Detect which cell encompasses the target text, then output its (x, y) center coordinate. 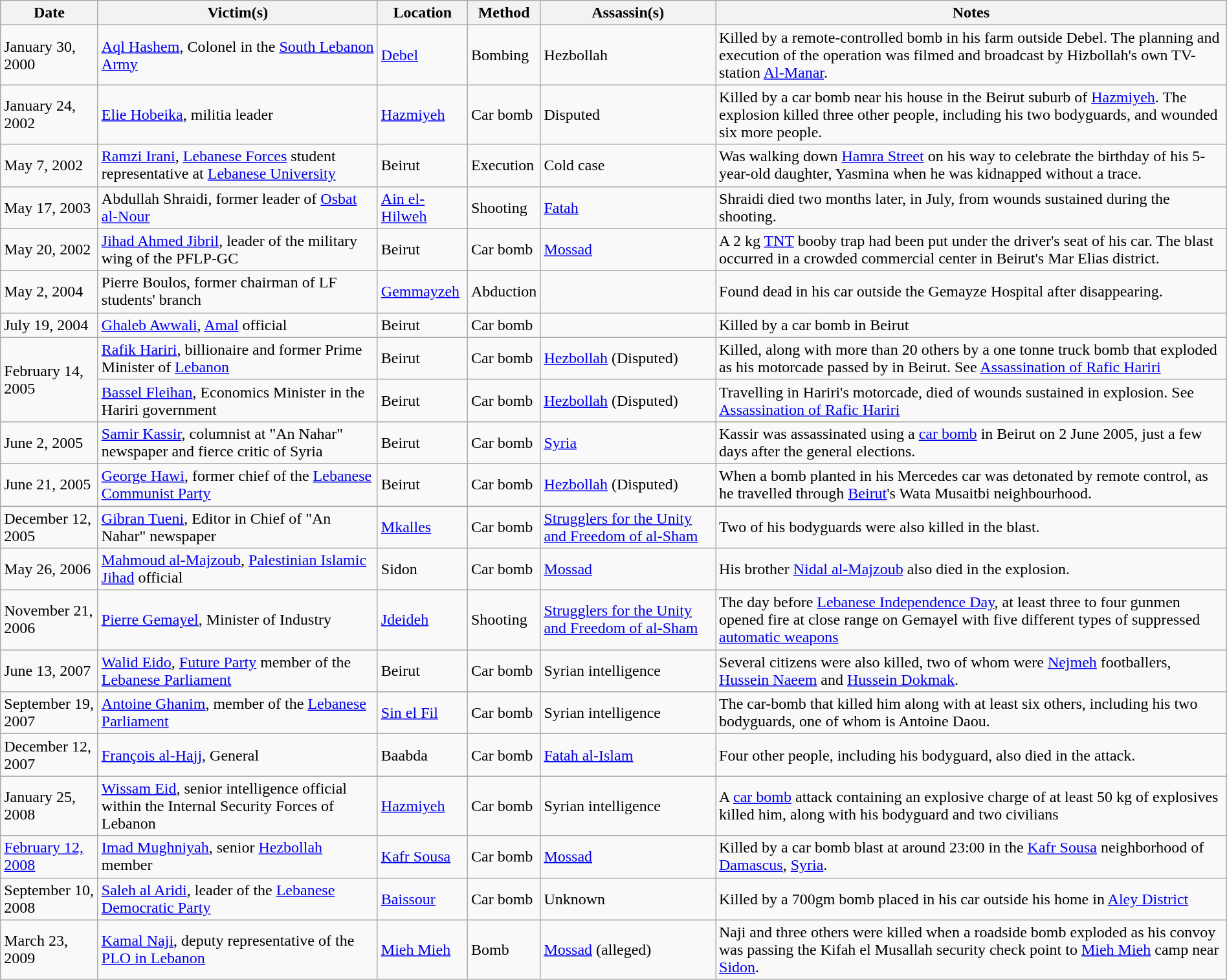
Sin el Fil (422, 713)
Jihad Ahmed Jibril, leader of the military wing of the PFLP-GC (238, 250)
December 12, 2005 (49, 527)
Gemmayzeh (422, 291)
Four other people, including his bodyguard, also died in the attack. (971, 755)
January 25, 2008 (49, 806)
Pierre Boulos, former chairman of LF students' branch (238, 291)
Unknown (628, 898)
Imad Mughniyah, senior Hezbollah member (238, 857)
Travelling in Hariri's motorcade, died of wounds sustained in explosion. See Assassination of Rafic Hariri (971, 400)
Fatah (628, 207)
Date (49, 13)
November 21, 2006 (49, 620)
June 21, 2005 (49, 484)
Aql Hashem, Colonel in the South Lebanon Army (238, 55)
Location (422, 13)
February 12, 2008 (49, 857)
May 7, 2002 (49, 166)
Victim(s) (238, 13)
June 13, 2007 (49, 671)
Two of his bodyguards were also killed in the blast. (971, 527)
Walid Eido, Future Party member of the Lebanese Parliament (238, 671)
Syria (628, 443)
Kafr Sousa (422, 857)
Mieh Mieh (422, 950)
Mkalles (422, 527)
Elie Hobeika, militia leader (238, 115)
March 23, 2009 (49, 950)
Ghaleb Awwali, Amal official (238, 325)
Disputed (628, 115)
A car bomb attack containing an explosive charge of at least 50 kg of explosives killed him, along with his bodyguard and two civilians (971, 806)
Killed by a car bomb blast at around 23:00 in the Kafr Sousa neighborhood of Damascus, Syria. (971, 857)
Killed by a car bomb in Beirut (971, 325)
When a bomb planted in his Mercedes car was detonated by remote control, as he travelled through Beirut's Wata Musaitbi neighbourhood. (971, 484)
January 24, 2002 (49, 115)
Bomb (503, 950)
Gibran Tueni, Editor in Chief of "An Nahar" newspaper (238, 527)
May 20, 2002 (49, 250)
François al-Hajj, General (238, 755)
Fatah al-Islam (628, 755)
George Hawi, former chief of the Lebanese Communist Party (238, 484)
Ain el-Hilweh (422, 207)
Cold case (628, 166)
May 2, 2004 (49, 291)
January 30, 2000 (49, 55)
Mossad (alleged) (628, 950)
Sidon (422, 570)
Found dead in his car outside the Gemayze Hospital after disappearing. (971, 291)
Hezbollah (628, 55)
Antoine Ghanim, member of the Lebanese Parliament (238, 713)
Baabda (422, 755)
Jdeideh (422, 620)
The car-bomb that killed him along with at least six others, including his two bodyguards, one of whom is Antoine Daou. (971, 713)
Execution (503, 166)
Rafik Hariri, billionaire and former Prime Minister of Lebanon (238, 359)
His brother Nidal al-Majzoub also died in the explosion. (971, 570)
Saleh al Aridi, leader of the Lebanese Democratic Party (238, 898)
July 19, 2004 (49, 325)
Mahmoud al-Majzoub, Palestinian Islamic Jihad official (238, 570)
Method (503, 13)
September 19, 2007 (49, 713)
Shraidi died two months later, in July, from wounds sustained during the shooting. (971, 207)
Bassel Fleihan, Economics Minister in the Hariri government (238, 400)
Samir Kassir, columnist at "An Nahar" newspaper and fierce critic of Syria (238, 443)
May 26, 2006 (49, 570)
December 12, 2007 (49, 755)
Wissam Eid, senior intelligence official within the Internal Security Forces of Lebanon (238, 806)
Pierre Gemayel, Minister of Industry (238, 620)
Bombing (503, 55)
Abduction (503, 291)
Kamal Naji, deputy representative of the PLO in Lebanon (238, 950)
Abdullah Shraidi, former leader of Osbat al-Nour (238, 207)
June 2, 2005 (49, 443)
Kassir was assassinated using a car bomb in Beirut on 2 June 2005, just a few days after the general elections. (971, 443)
Notes (971, 13)
Baissour (422, 898)
September 10, 2008 (49, 898)
February 14, 2005 (49, 379)
Killed by a 700gm bomb placed in his car outside his home in Aley District (971, 898)
Several citizens were also killed, two of whom were Nejmeh footballers, Hussein Naeem and Hussein Dokmak. (971, 671)
Assassin(s) (628, 13)
Debel (422, 55)
May 17, 2003 (49, 207)
Ramzi Irani, Lebanese Forces student representative at Lebanese University (238, 166)
Was walking down Hamra Street on his way to celebrate the birthday of his 5-year-old daughter, Yasmina when he was kidnapped without a trace. (971, 166)
